Detect which cell encompasses the target text, then output its [X, Y] center coordinate. 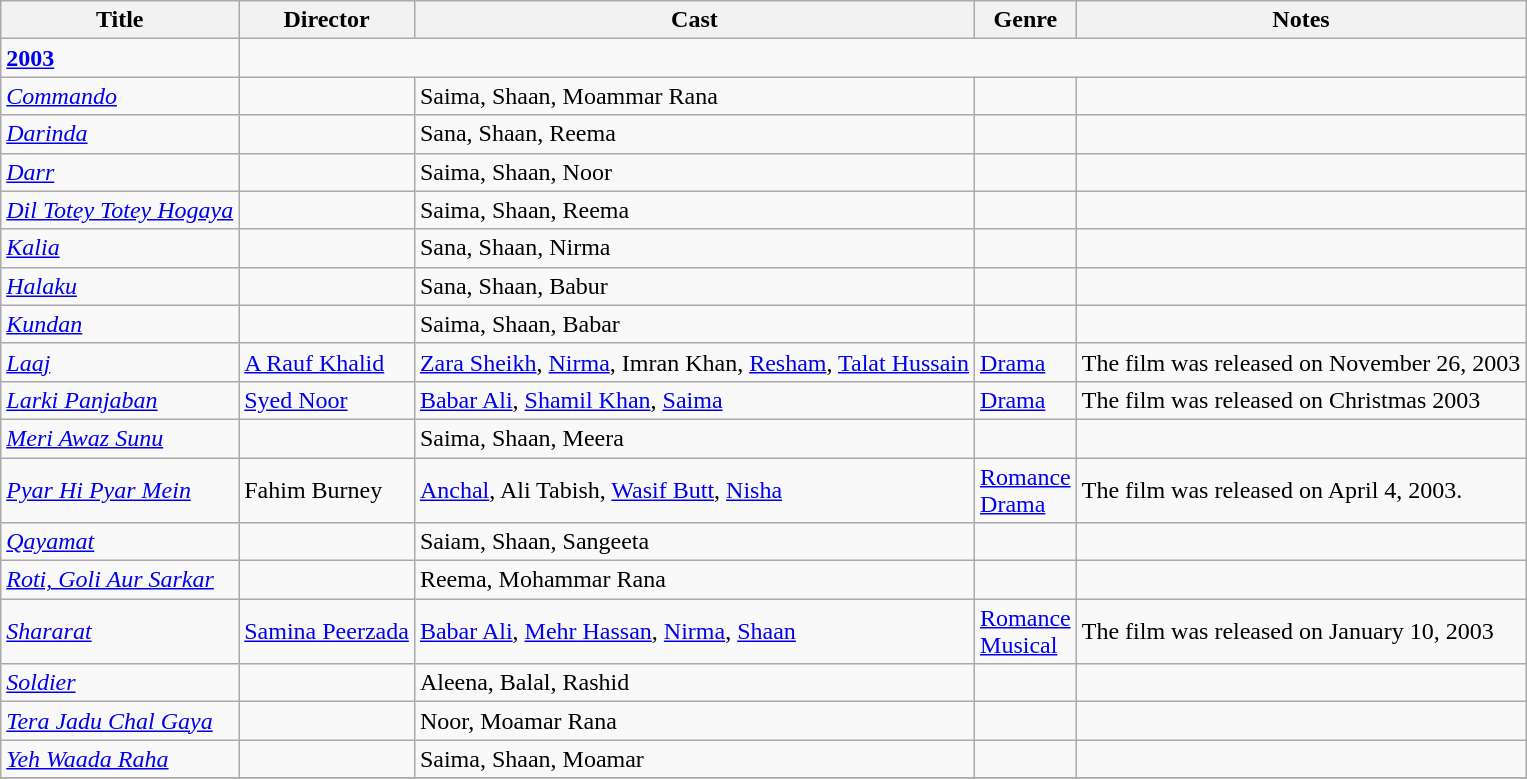
Noor, Moamar Rana [694, 721]
Babar Ali, Shamil Khan, Saima [694, 400]
Director [327, 20]
The film was released on November 26, 2003 [1301, 362]
Sana, Shaan, Nirma [694, 248]
Saima, Shaan, Moamar [694, 759]
Yeh Waada Raha [120, 759]
Pyar Hi Pyar Mein [120, 490]
Larki Panjaban [120, 400]
Kalia [120, 248]
Notes [1301, 20]
Shararat [120, 632]
The film was released on January 10, 2003 [1301, 632]
Sana, Shaan, Babur [694, 286]
Saima, Shaan, Meera [694, 438]
Sana, Shaan, Reema [694, 134]
Halaku [120, 286]
Tera Jadu Chal Gaya [120, 721]
Babar Ali, Mehr Hassan, Nirma, Shaan [694, 632]
Saima, Shaan, Noor [694, 172]
RomanceMusical [1026, 632]
Roti, Goli Aur Sarkar [120, 580]
Soldier [120, 683]
Kundan [120, 324]
Darinda [120, 134]
Samina Peerzada [327, 632]
Laaj [120, 362]
Meri Awaz Sunu [120, 438]
Title [120, 20]
The film was released on Christmas 2003 [1301, 400]
Saima, Shaan, Babar [694, 324]
Genre [1026, 20]
Saima, Shaan, Reema [694, 210]
Aleena, Balal, Rashid [694, 683]
2003 [120, 58]
Cast [694, 20]
A Rauf Khalid [327, 362]
Saiam, Shaan, Sangeeta [694, 542]
Zara Sheikh, Nirma, Imran Khan, Resham, Talat Hussain [694, 362]
Anchal, Ali Tabish, Wasif Butt, Nisha [694, 490]
Reema, Mohammar Rana [694, 580]
Saima, Shaan, Moammar Rana [694, 96]
Darr [120, 172]
The film was released on April 4, 2003. [1301, 490]
Syed Noor [327, 400]
RomanceDrama [1026, 490]
Fahim Burney [327, 490]
Dil Totey Totey Hogaya [120, 210]
Commando [120, 96]
Qayamat [120, 542]
